Detect which cell encompasses the target text, then output its (x, y) center coordinate. 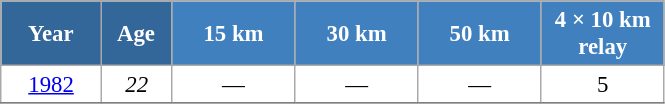
4 × 10 km relay (602, 34)
Year (52, 34)
1982 (52, 85)
15 km (234, 34)
22 (136, 85)
5 (602, 85)
Age (136, 34)
30 km (356, 34)
50 km (480, 34)
